Extract the (x, y) coordinate from the center of the cell holding the provided text.  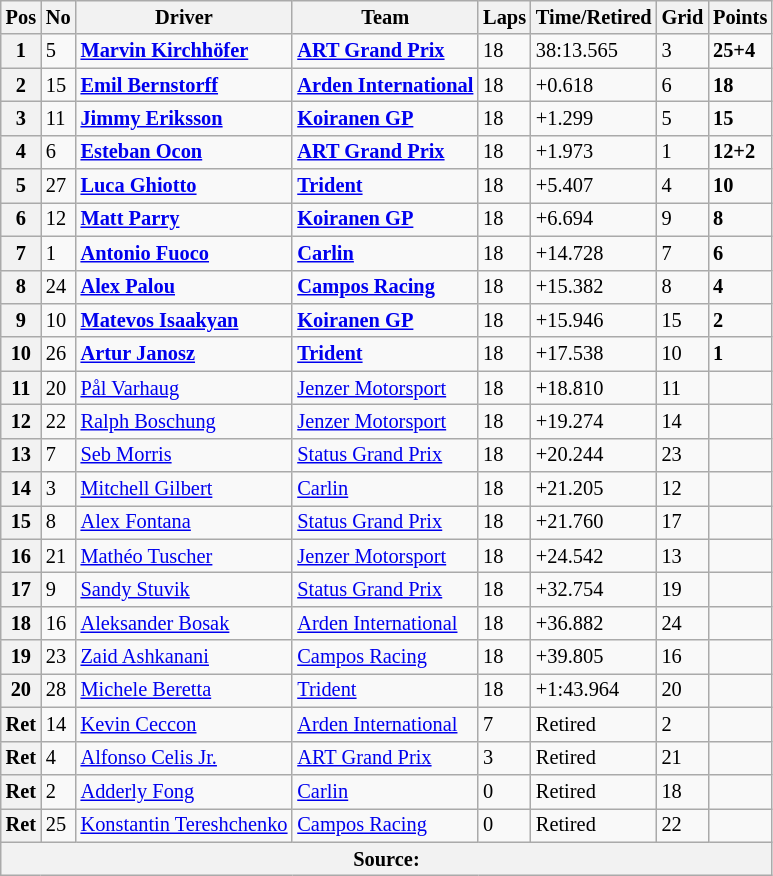
Laps (504, 17)
Konstantin Tereshchenko (184, 825)
+6.694 (594, 219)
+18.810 (594, 388)
Ralph Boschung (184, 421)
Seb Morris (184, 455)
Aleksander Bosak (184, 623)
Team (385, 17)
Mathéo Tuscher (184, 556)
Artur Janosz (184, 354)
Kevin Ceccon (184, 724)
+20.244 (594, 455)
Mitchell Gilbert (184, 489)
38:13.565 (594, 51)
+1:43.964 (594, 690)
Jimmy Eriksson (184, 118)
Marvin Kirchhöfer (184, 51)
+14.728 (594, 253)
Adderly Fong (184, 791)
Alex Fontana (184, 522)
Time/Retired (594, 17)
Luca Ghiotto (184, 186)
Michele Beretta (184, 690)
Driver (184, 17)
+0.618 (594, 85)
+17.538 (594, 354)
+19.274 (594, 421)
Antonio Fuoco (184, 253)
Zaid Ashkanani (184, 657)
26 (58, 354)
Points (740, 17)
Esteban Ocon (184, 152)
+15.946 (594, 320)
Sandy Stuvik (184, 589)
27 (58, 186)
+21.760 (594, 522)
Source: (386, 859)
12+2 (740, 152)
25 (58, 825)
+21.205 (594, 489)
Matevos Isaakyan (184, 320)
+32.754 (594, 589)
Alex Palou (184, 287)
+5.407 (594, 186)
+1.299 (594, 118)
Pos (21, 17)
+24.542 (594, 556)
+36.882 (594, 623)
25+4 (740, 51)
+1.973 (594, 152)
Pål Varhaug (184, 388)
Matt Parry (184, 219)
Alfonso Celis Jr. (184, 758)
+15.382 (594, 287)
28 (58, 690)
No (58, 17)
Emil Bernstorff (184, 85)
Grid (683, 17)
+39.805 (594, 657)
